Output the [X, Y] coordinate of the center of the cell containing the given text.  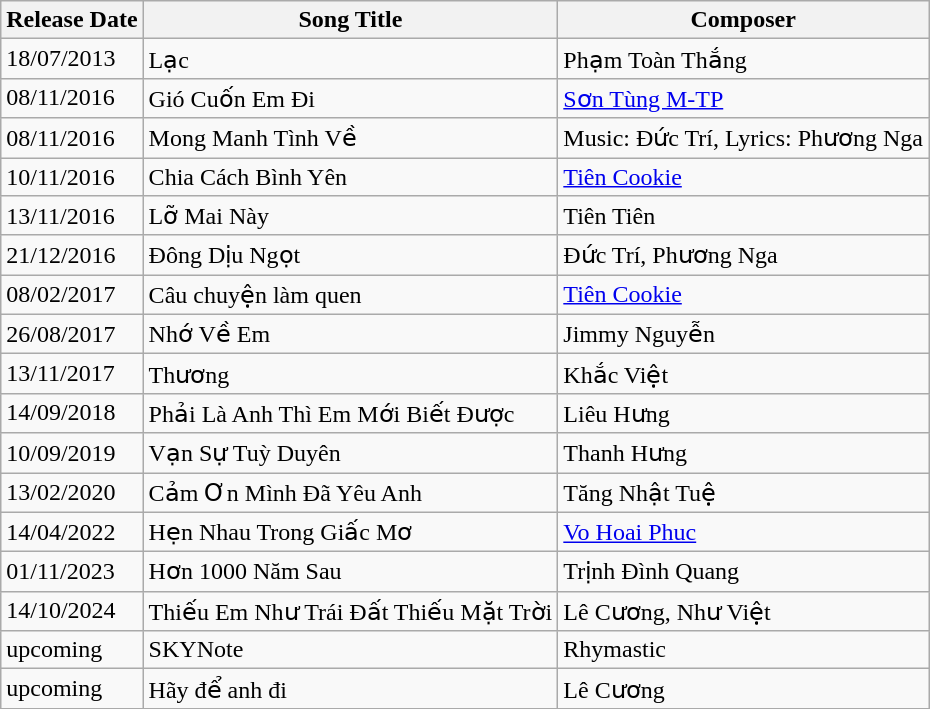
Cảm Ơn Mình Đã Yêu Anh [350, 492]
Đức Trí, Phương Nga [744, 255]
Release Date [72, 20]
Đông Dịu Ngọt [350, 255]
Composer [744, 20]
Vạn Sự Tuỳ Duyên [350, 453]
Hãy để anh đi [350, 689]
Hơn 1000 Năm Sau [350, 572]
10/09/2019 [72, 453]
Sơn Tùng M-TP [744, 98]
Câu chuyện làm quen [350, 295]
08/02/2017 [72, 295]
13/02/2020 [72, 492]
14/09/2018 [72, 413]
Lỡ Mai Này [350, 216]
Music: Đức Trí, Lyrics: Phương Nga [744, 138]
Nhớ Về Em [350, 334]
Thiếu Em Như Trái Đất Thiếu Mặt Trời [350, 611]
Tiên Tiên [744, 216]
Rhymastic [744, 650]
Song Title [350, 20]
21/12/2016 [72, 255]
10/11/2016 [72, 177]
Chia Cách Bình Yên [350, 177]
14/10/2024 [72, 611]
14/04/2022 [72, 532]
Liêu Hưng [744, 413]
18/07/2013 [72, 59]
Trịnh Đình Quang [744, 572]
01/11/2023 [72, 572]
Mong Manh Tình Về [350, 138]
Khắc Việt [744, 374]
Tăng Nhật Tuệ [744, 492]
Vo Hoai Phuc [744, 532]
Lê Cương [744, 689]
Lạc [350, 59]
Gió Cuốn Em Đi [350, 98]
26/08/2017 [72, 334]
13/11/2016 [72, 216]
Lê Cương, Như Việt [744, 611]
Jimmy Nguyễn [744, 334]
Thương [350, 374]
Phải Là Anh Thì Em Mới Biết Được [350, 413]
SKYNote [350, 650]
Thanh Hưng [744, 453]
13/11/2017 [72, 374]
Phạm Toàn Thắng [744, 59]
Hẹn Nhau Trong Giấc Mơ [350, 532]
